Return [X, Y] of the center of cell containing provided text 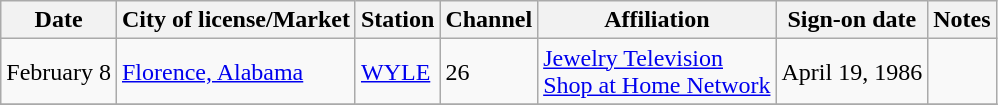
Jewelry Television Shop at Home Network [657, 72]
Date [59, 20]
Sign-on date [852, 20]
City of license/Market [236, 20]
WYLE [397, 72]
Notes [962, 20]
Channel [489, 20]
February 8 [59, 72]
Affiliation [657, 20]
26 [489, 72]
Florence, Alabama [236, 72]
April 19, 1986 [852, 72]
Station [397, 20]
